Determine the (X, Y) coordinate at the center of the cell enclosing the given text.  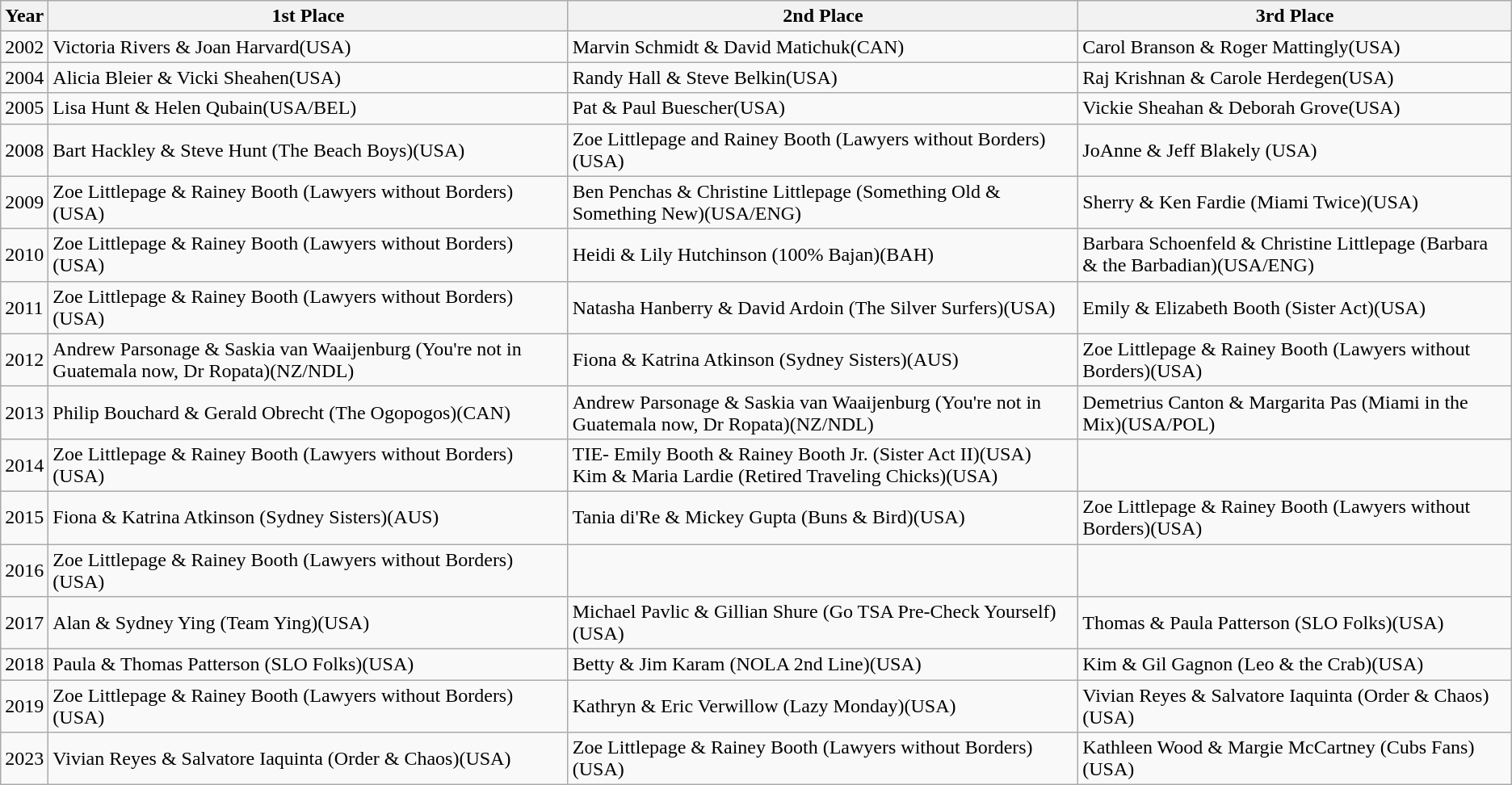
1st Place (309, 16)
Kim & Gil Gagnon (Leo & the Crab)(USA) (1295, 665)
Vickie Sheahan & Deborah Grove(USA) (1295, 108)
Lisa Hunt & Helen Qubain(USA/BEL) (309, 108)
2015 (24, 517)
Zoe Littlepage and Rainey Booth (Lawyers without Borders)(USA) (823, 150)
Paula & Thomas Patterson (SLO Folks)(USA) (309, 665)
Alan & Sydney Ying (Team Ying)(USA) (309, 623)
Pat & Paul Buescher(USA) (823, 108)
Year (24, 16)
3rd Place (1295, 16)
Tania di'Re & Mickey Gupta (Buns & Bird)(USA) (823, 517)
Betty & Jim Karam (NOLA 2nd Line)(USA) (823, 665)
Randy Hall & Steve Belkin(USA) (823, 78)
Heidi & Lily Hutchinson (100% Bajan)(BAH) (823, 255)
2nd Place (823, 16)
Bart Hackley & Steve Hunt (The Beach Boys)(USA) (309, 150)
2002 (24, 47)
2010 (24, 255)
2011 (24, 307)
Alicia Bleier & Vicki Sheahen(USA) (309, 78)
Kathleen Wood & Margie McCartney (Cubs Fans)(USA) (1295, 759)
Victoria Rivers & Joan Harvard(USA) (309, 47)
2009 (24, 202)
2012 (24, 360)
2018 (24, 665)
2014 (24, 465)
2004 (24, 78)
Philip Bouchard & Gerald Obrecht (The Ogopogos)(CAN) (309, 412)
Emily & Elizabeth Booth (Sister Act)(USA) (1295, 307)
2023 (24, 759)
Kathryn & Eric Verwillow (Lazy Monday)(USA) (823, 706)
Michael Pavlic & Gillian Shure (Go TSA Pre-Check Yourself)(USA) (823, 623)
2017 (24, 623)
TIE- Emily Booth & Rainey Booth Jr. (Sister Act II)(USA)Kim & Maria Lardie (Retired Traveling Chicks)(USA) (823, 465)
Carol Branson & Roger Mattingly(USA) (1295, 47)
2019 (24, 706)
Natasha Hanberry & David Ardoin (The Silver Surfers)(USA) (823, 307)
Sherry & Ken Fardie (Miami Twice)(USA) (1295, 202)
Marvin Schmidt & David Matichuk(CAN) (823, 47)
Barbara Schoenfeld & Christine Littlepage (Barbara & the Barbadian)(USA/ENG) (1295, 255)
Raj Krishnan & Carole Herdegen(USA) (1295, 78)
2008 (24, 150)
Demetrius Canton & Margarita Pas (Miami in the Mix)(USA/POL) (1295, 412)
2013 (24, 412)
2016 (24, 570)
2005 (24, 108)
Ben Penchas & Christine Littlepage (Something Old & Something New)(USA/ENG) (823, 202)
Thomas & Paula Patterson (SLO Folks)(USA) (1295, 623)
JoAnne & Jeff Blakely (USA) (1295, 150)
